Output the [X, Y] coordinate of the center of the cell containing the given text.  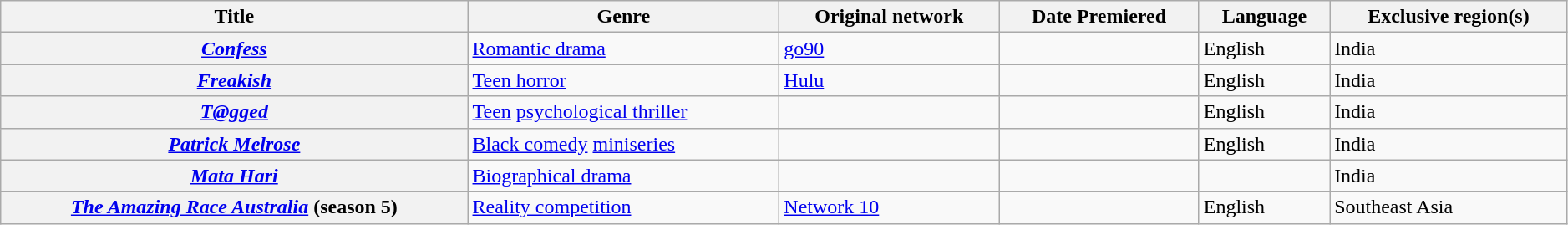
Hulu [889, 80]
The Amazing Race Australia (season 5) [234, 207]
Black comedy miniseries [623, 144]
Genre [623, 17]
T@gged [234, 112]
Reality competition [623, 207]
Language [1264, 17]
Freakish [234, 80]
Biographical drama [623, 176]
Title [234, 17]
Exclusive region(s) [1449, 17]
go90 [889, 49]
Mata Hari [234, 176]
Romantic drama [623, 49]
Confess [234, 49]
Date Premiered [1099, 17]
Teen psychological thriller [623, 112]
Patrick Melrose [234, 144]
Teen horror [623, 80]
Network 10 [889, 207]
Southeast Asia [1449, 207]
Original network [889, 17]
